Search for the cell housing the specified text and yield its (X, Y) center coordinate. 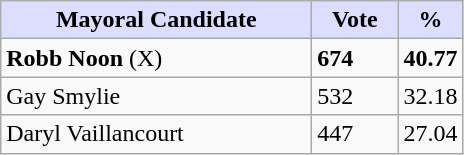
% (430, 20)
32.18 (430, 96)
Vote (355, 20)
674 (355, 58)
Robb Noon (X) (156, 58)
Daryl Vaillancourt (156, 134)
447 (355, 134)
532 (355, 96)
27.04 (430, 134)
40.77 (430, 58)
Mayoral Candidate (156, 20)
Gay Smylie (156, 96)
